Determine the [x, y] coordinate at the center of the cell enclosing the given text.  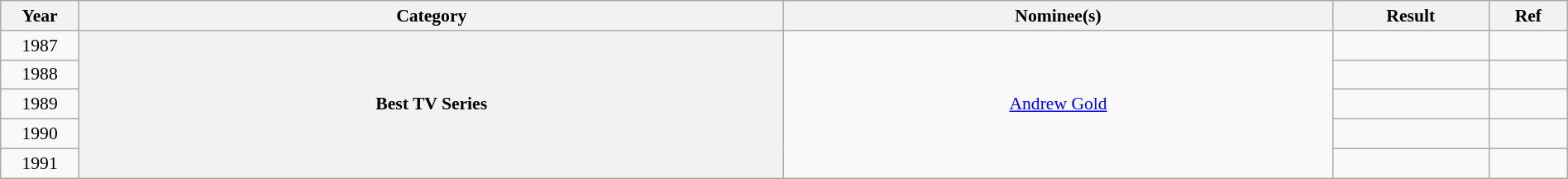
Nominee(s) [1059, 16]
Year [40, 16]
Best TV Series [432, 104]
1989 [40, 104]
Andrew Gold [1059, 104]
1988 [40, 75]
Result [1411, 16]
1990 [40, 134]
Category [432, 16]
1991 [40, 163]
Ref [1528, 16]
1987 [40, 46]
